Provide the (X, Y) coordinate of the cell's center where the given text is located.  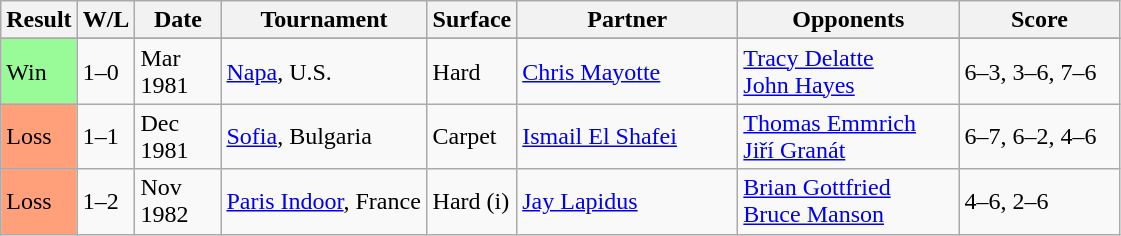
Thomas Emmrich Jiří Granát (848, 136)
Ismail El Shafei (628, 136)
1–1 (106, 136)
Result (39, 20)
Nov 1982 (178, 202)
Brian Gottfried Bruce Manson (848, 202)
Surface (472, 20)
Carpet (472, 136)
Jay Lapidus (628, 202)
4–6, 2–6 (1040, 202)
Napa, U.S. (324, 72)
1–2 (106, 202)
Hard (i) (472, 202)
Mar 1981 (178, 72)
Partner (628, 20)
Sofia, Bulgaria (324, 136)
6–7, 6–2, 4–6 (1040, 136)
W/L (106, 20)
Opponents (848, 20)
Win (39, 72)
Tracy Delatte John Hayes (848, 72)
6–3, 3–6, 7–6 (1040, 72)
Dec 1981 (178, 136)
Hard (472, 72)
Paris Indoor, France (324, 202)
Date (178, 20)
Chris Mayotte (628, 72)
Tournament (324, 20)
1–0 (106, 72)
Score (1040, 20)
